Return (X, Y) of the center of cell containing provided text 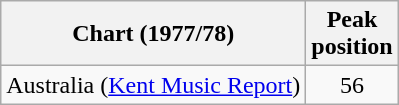
Australia (Kent Music Report) (154, 85)
56 (352, 85)
Chart (1977/78) (154, 34)
Peakposition (352, 34)
